Pinpoint the cell where the given text exists, returning its [x, y] midpoint coordinate. 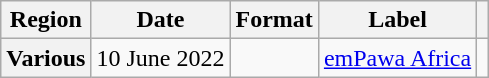
emPawa Africa [397, 58]
Various [46, 58]
Date [160, 20]
Format [274, 20]
10 June 2022 [160, 58]
Region [46, 20]
Label [397, 20]
